Return the (X, Y) coordinate for the center point of the cell that contains the specified text.  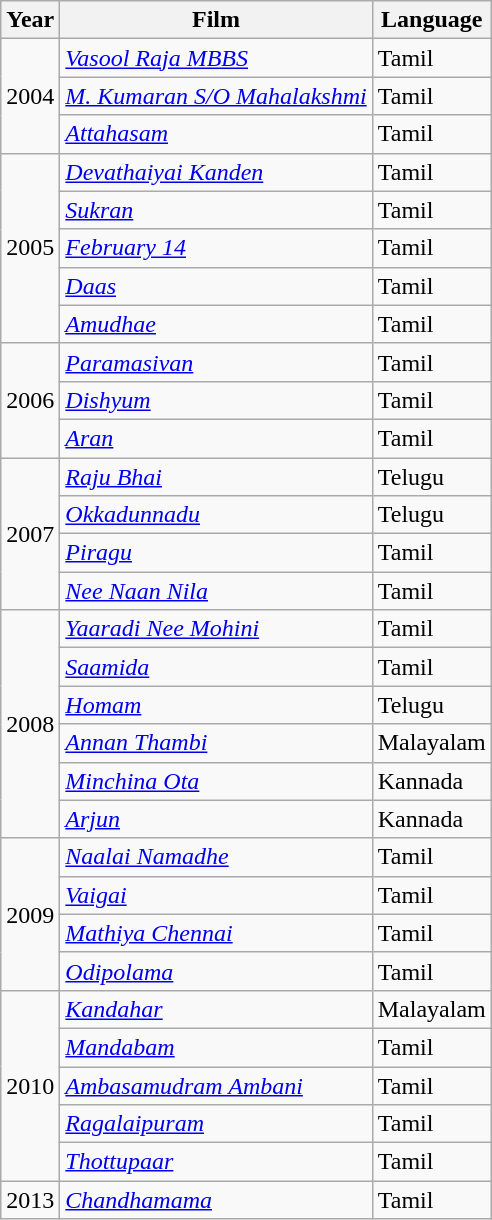
Okkadunnadu (216, 515)
2010 (30, 1085)
2008 (30, 724)
2009 (30, 914)
2006 (30, 400)
2004 (30, 96)
Daas (216, 286)
Film (216, 20)
Nee Naan Nila (216, 591)
2005 (30, 248)
Piragu (216, 553)
Language (432, 20)
Mathiya Chennai (216, 933)
Vaigai (216, 895)
Devathaiyai Kanden (216, 172)
Raju Bhai (216, 477)
Odipolama (216, 971)
Naalai Namadhe (216, 857)
Dishyum (216, 400)
Homam (216, 705)
Paramasivan (216, 362)
M. Kumaran S/O Mahalakshmi (216, 96)
Attahasam (216, 134)
Sukran (216, 210)
Chandhamama (216, 1200)
Yaaradi Nee Mohini (216, 629)
Ragalaipuram (216, 1124)
Arjun (216, 819)
Minchina Ota (216, 781)
Kandahar (216, 1009)
Mandabam (216, 1047)
Ambasamudram Ambani (216, 1085)
2007 (30, 534)
Vasool Raja MBBS (216, 58)
Thottupaar (216, 1162)
Aran (216, 438)
Saamida (216, 667)
2013 (30, 1200)
Amudhae (216, 324)
Annan Thambi (216, 743)
Year (30, 20)
February 14 (216, 248)
